Determine the [X, Y] coordinate at the center of the cell enclosing the given text.  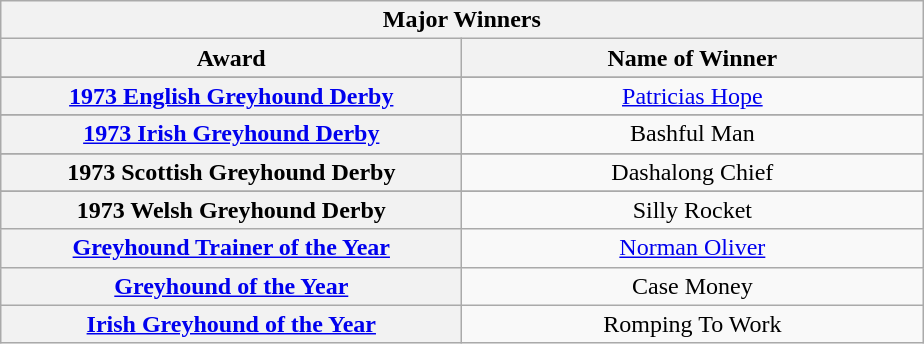
Norman Oliver [692, 248]
Greyhound of the Year [232, 286]
Patricias Hope [692, 96]
1973 Irish Greyhound Derby [232, 134]
Name of Winner [692, 58]
Irish Greyhound of the Year [232, 324]
Romping To Work [692, 324]
Case Money [692, 286]
1973 English Greyhound Derby [232, 96]
1973 Welsh Greyhound Derby [232, 210]
1973 Scottish Greyhound Derby [232, 172]
Dashalong Chief [692, 172]
Silly Rocket [692, 210]
Award [232, 58]
Major Winners [462, 20]
Greyhound Trainer of the Year [232, 248]
Bashful Man [692, 134]
